Pinpoint the cell where the given text exists, returning its [X, Y] midpoint coordinate. 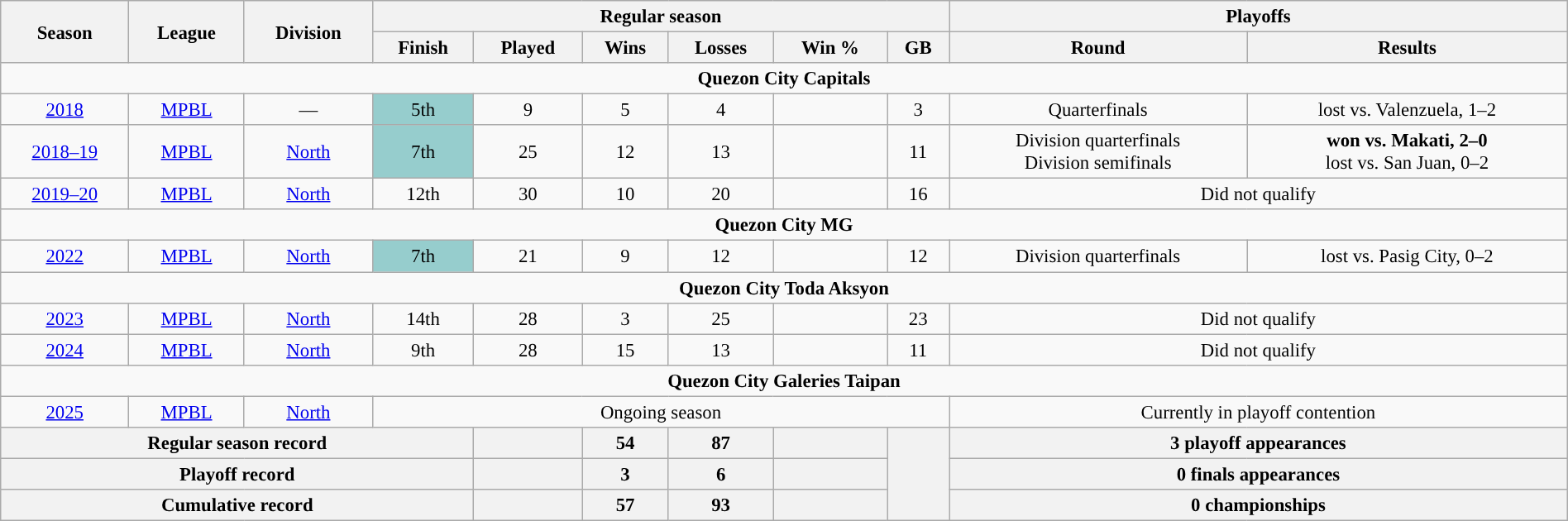
Division quarterfinals Division semifinals [1098, 152]
2022 [65, 256]
League [187, 31]
12th [423, 194]
Playoffs [1259, 17]
10 [625, 194]
14th [423, 318]
4 [721, 110]
6 [721, 474]
lost vs. Pasig City, 0–2 [1408, 256]
Cumulative record [237, 505]
Round [1098, 48]
Results [1408, 48]
Played [528, 48]
Quarterfinals [1098, 110]
Division [308, 31]
Win % [830, 48]
16 [918, 194]
Quezon City MG [784, 226]
54 [625, 443]
Quezon City Toda Aksyon [784, 288]
Finish [423, 48]
2018–19 [65, 152]
2025 [65, 412]
0 finals appearances [1259, 474]
Currently in playoff contention [1259, 412]
Quezon City Capitals [784, 79]
21 [528, 256]
won vs. Makati, 2–0 lost vs. San Juan, 0–2 [1408, 152]
Losses [721, 48]
93 [721, 505]
Wins [625, 48]
Quezon City Galeries Taipan [784, 380]
9th [423, 350]
Division quarterfinals [1098, 256]
15 [625, 350]
lost vs. Valenzuela, 1–2 [1408, 110]
20 [721, 194]
— [308, 110]
3 playoff appearances [1259, 443]
2019–20 [65, 194]
Regular season [660, 17]
2018 [65, 110]
87 [721, 443]
57 [625, 505]
0 championships [1259, 505]
Playoff record [237, 474]
2023 [65, 318]
2024 [65, 350]
GB [918, 48]
23 [918, 318]
Ongoing season [660, 412]
Season [65, 31]
30 [528, 194]
Regular season record [237, 443]
5th [423, 110]
5 [625, 110]
